Locate the cell with the specified text and output its (X, Y) center coordinate. 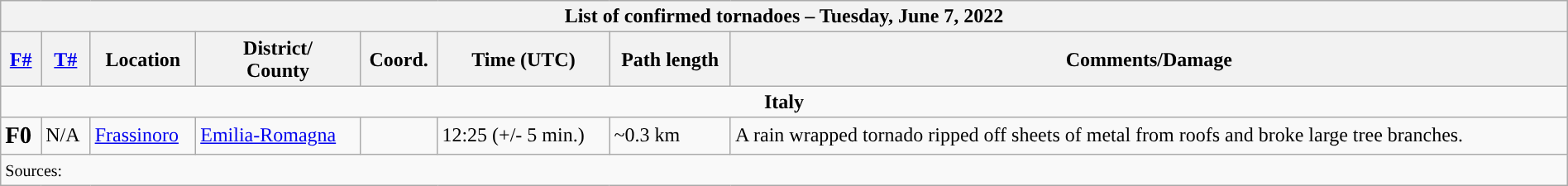
Path length (670, 60)
Frassinoro (143, 136)
Coord. (399, 60)
Italy (784, 102)
F0 (22, 136)
Location (143, 60)
A rain wrapped tornado ripped off sheets of metal from roofs and broke large tree branches. (1149, 136)
T# (66, 60)
Sources: (784, 169)
Emilia-Romagna (278, 136)
F# (22, 60)
District/County (278, 60)
N/A (66, 136)
List of confirmed tornadoes – Tuesday, June 7, 2022 (784, 17)
12:25 (+/- 5 min.) (523, 136)
Time (UTC) (523, 60)
Comments/Damage (1149, 60)
~0.3 km (670, 136)
